Detect which cell encompasses the target text, then output its (x, y) center coordinate. 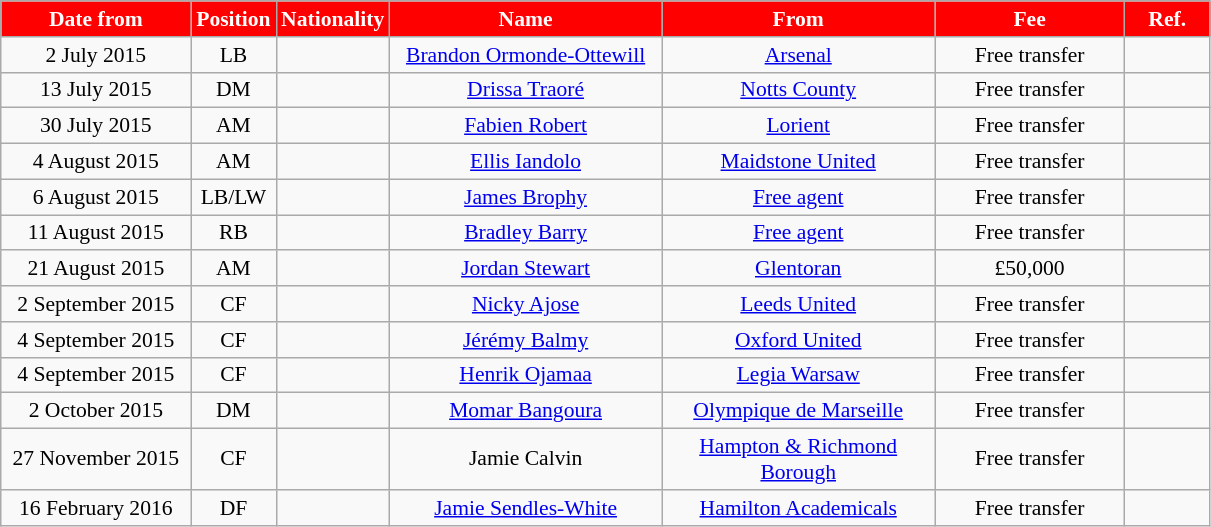
16 February 2016 (96, 508)
Date from (96, 19)
Brandon Ormonde-Ottewill (526, 55)
6 August 2015 (96, 197)
DF (234, 508)
27 November 2015 (96, 460)
From (798, 19)
LB/LW (234, 197)
Notts County (798, 90)
Glentoran (798, 269)
Fabien Robert (526, 126)
2 September 2015 (96, 304)
4 August 2015 (96, 162)
RB (234, 233)
21 August 2015 (96, 269)
Nationality (332, 19)
Lorient (798, 126)
Bradley Barry (526, 233)
Jordan Stewart (526, 269)
Jamie Sendles-White (526, 508)
30 July 2015 (96, 126)
James Brophy (526, 197)
Maidstone United (798, 162)
2 October 2015 (96, 411)
Henrik Ojamaa (526, 375)
Nicky Ajose (526, 304)
11 August 2015 (96, 233)
Ref. (1168, 19)
2 July 2015 (96, 55)
Jérémy Balmy (526, 340)
Drissa Traoré (526, 90)
£50,000 (1030, 269)
Hampton & Richmond Borough (798, 460)
Momar Bangoura (526, 411)
Hamilton Academicals (798, 508)
LB (234, 55)
Arsenal (798, 55)
Olympique de Marseille (798, 411)
Ellis Iandolo (526, 162)
Fee (1030, 19)
Oxford United (798, 340)
Jamie Calvin (526, 460)
Position (234, 19)
Name (526, 19)
Legia Warsaw (798, 375)
13 July 2015 (96, 90)
Leeds United (798, 304)
